Return [x, y] of the center of cell containing provided text 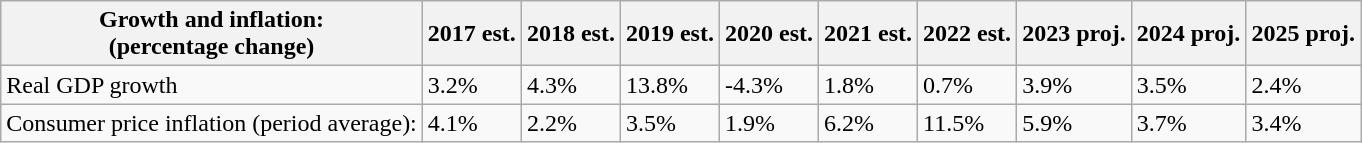
0.7% [968, 85]
1.8% [868, 85]
2018 est. [570, 34]
2017 est. [472, 34]
Real GDP growth [212, 85]
4.1% [472, 123]
2023 proj. [1074, 34]
2025 proj. [1304, 34]
Consumer price inflation (period average): [212, 123]
13.8% [670, 85]
2024 proj. [1188, 34]
4.3% [570, 85]
2.2% [570, 123]
11.5% [968, 123]
3.4% [1304, 123]
2021 est. [868, 34]
1.9% [768, 123]
2019 est. [670, 34]
2020 est. [768, 34]
5.9% [1074, 123]
2.4% [1304, 85]
2022 est. [968, 34]
-4.3% [768, 85]
3.2% [472, 85]
3.9% [1074, 85]
6.2% [868, 123]
Growth and inflation: (percentage change) [212, 34]
3.7% [1188, 123]
